Find where the given text appears and provide that cell's center as (X, Y) coordinate. 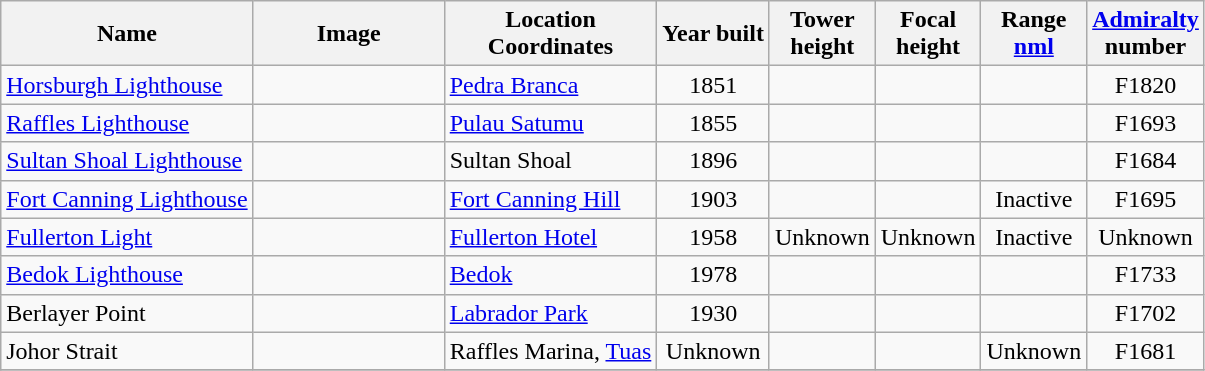
Fullerton Light (127, 237)
Labrador Park (550, 313)
F1681 (1146, 351)
Location Coordinates (550, 34)
1978 (714, 275)
Tower height (822, 34)
Sultan Shoal (550, 161)
Admiraltynumber (1146, 34)
Fullerton Hotel (550, 237)
Year built (714, 34)
Pulau Satumu (550, 123)
Pedra Branca (550, 85)
Name (127, 34)
1958 (714, 237)
F1733 (1146, 275)
1903 (714, 199)
Sultan Shoal Lighthouse (127, 161)
1855 (714, 123)
Raffles Lighthouse (127, 123)
1896 (714, 161)
F1684 (1146, 161)
Johor Strait (127, 351)
Berlayer Point (127, 313)
1930 (714, 313)
Bedok Lighthouse (127, 275)
Focal height (928, 34)
F1695 (1146, 199)
Raffles Marina, Tuas (550, 351)
F1702 (1146, 313)
Image (348, 34)
1851 (714, 85)
Rangenml (1034, 34)
Fort Canning Hill (550, 199)
F1820 (1146, 85)
Fort Canning Lighthouse (127, 199)
Bedok (550, 275)
Horsburgh Lighthouse (127, 85)
F1693 (1146, 123)
